Locate the cell with the specified text and output its [x, y] center coordinate. 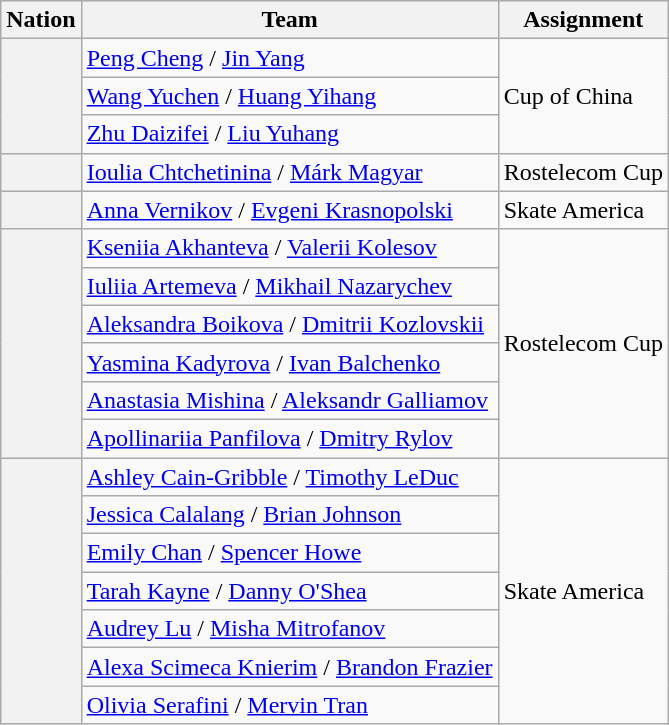
Anna Vernikov / Evgeni Krasnopolski [290, 210]
Ioulia Chtchetinina / Márk Magyar [290, 172]
Tarah Kayne / Danny O'Shea [290, 591]
Wang Yuchen / Huang Yihang [290, 96]
Nation [41, 20]
Olivia Serafini / Mervin Tran [290, 705]
Emily Chan / Spencer Howe [290, 553]
Aleksandra Boikova / Dmitrii Kozlovskii [290, 324]
Ashley Cain-Gribble / Timothy LeDuc [290, 477]
Alexa Scimeca Knierim / Brandon Frazier [290, 667]
Jessica Calalang / Brian Johnson [290, 515]
Zhu Daizifei / Liu Yuhang [290, 134]
Audrey Lu / Misha Mitrofanov [290, 629]
Peng Cheng / Jin Yang [290, 58]
Team [290, 20]
Anastasia Mishina / Aleksandr Galliamov [290, 400]
Assignment [583, 20]
Yasmina Kadyrova / Ivan Balchenko [290, 362]
Iuliia Artemeva / Mikhail Nazarychev [290, 286]
Apollinariia Panfilova / Dmitry Rylov [290, 438]
Kseniia Akhanteva / Valerii Kolesov [290, 248]
Cup of China [583, 96]
